Find where the given text appears and provide that cell's center as (x, y) coordinate. 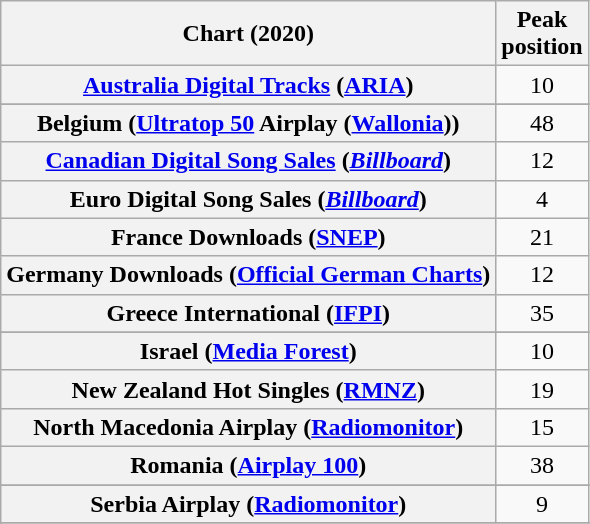
9 (542, 503)
Israel (Media Forest) (248, 351)
35 (542, 313)
France Downloads (SNEP) (248, 237)
19 (542, 389)
38 (542, 465)
Romania (Airplay 100) (248, 465)
New Zealand Hot Singles (RMNZ) (248, 389)
15 (542, 427)
4 (542, 199)
North Macedonia Airplay (Radiomonitor) (248, 427)
Canadian Digital Song Sales (Billboard) (248, 161)
Germany Downloads (Official German Charts) (248, 275)
21 (542, 237)
Greece International (IFPI) (248, 313)
Belgium (Ultratop 50 Airplay (Wallonia)) (248, 123)
Australia Digital Tracks (ARIA) (248, 85)
48 (542, 123)
Chart (2020) (248, 34)
Serbia Airplay (Radiomonitor) (248, 503)
Euro Digital Song Sales (Billboard) (248, 199)
Peakposition (542, 34)
